Detect which cell encompasses the target text, then output its (X, Y) center coordinate. 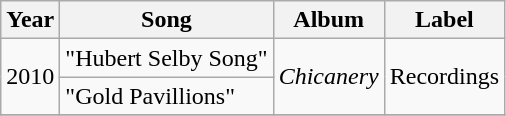
Recordings (444, 77)
"Hubert Selby Song" (166, 58)
Album (328, 20)
Song (166, 20)
Label (444, 20)
"Gold Pavillions" (166, 96)
2010 (30, 77)
Year (30, 20)
Chicanery (328, 77)
